Find where the given text appears and provide that cell's center as (x, y) coordinate. 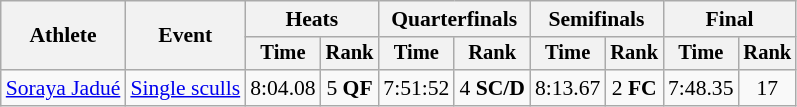
4 SC/D (492, 88)
5 QF (350, 88)
Heats (312, 19)
Final (730, 19)
Athlete (64, 36)
Single sculls (185, 88)
7:51:52 (416, 88)
Quarterfinals (454, 19)
Soraya Jadué (64, 88)
2 FC (634, 88)
Event (185, 36)
8:13.67 (568, 88)
7:48.35 (700, 88)
8:04.08 (282, 88)
17 (767, 88)
Semifinals (596, 19)
